Extract the [X, Y] coordinate from the center of the cell holding the provided text.  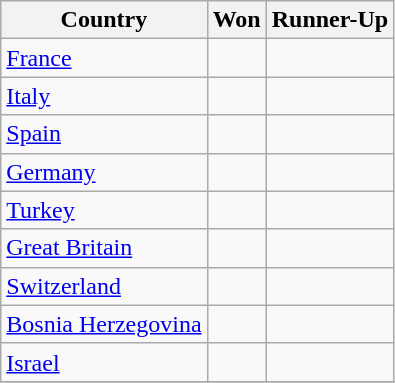
Switzerland [104, 286]
Country [104, 20]
France [104, 58]
Turkey [104, 210]
Runner-Up [330, 20]
Israel [104, 362]
Bosnia Herzegovina [104, 324]
Germany [104, 172]
Great Britain [104, 248]
Italy [104, 96]
Spain [104, 134]
Won [236, 20]
